Output the [x, y] coordinate of the center of the cell containing the given text.  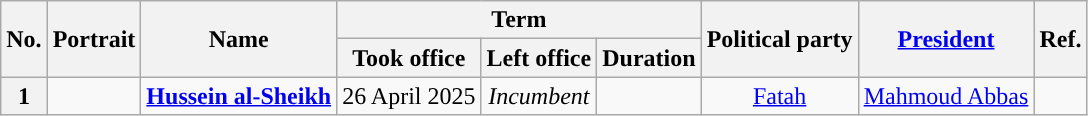
Incumbent [539, 96]
Hussein al-Sheikh [239, 96]
Took office [409, 58]
1 [24, 96]
Duration [649, 58]
Portrait [94, 39]
26 April 2025 [409, 96]
Left office [539, 58]
Name [239, 39]
Ref. [1060, 39]
Political party [780, 39]
Mahmoud Abbas [946, 96]
Term [519, 20]
President [946, 39]
No. [24, 39]
Fatah [780, 96]
